From the cell containing the given text, extract its center point as [X, Y] coordinate. 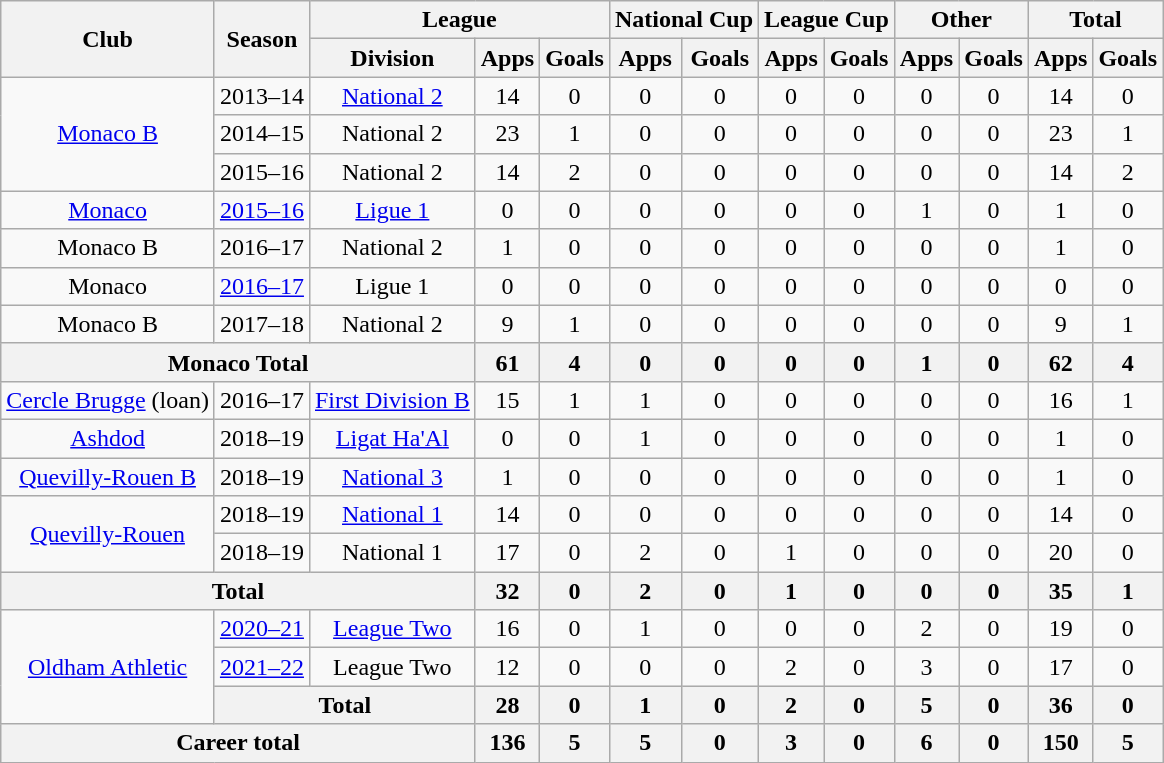
12 [507, 667]
28 [507, 705]
Ligat Ha'Al [392, 438]
Season [262, 39]
62 [1060, 362]
2017–18 [262, 324]
Cercle Brugge (loan) [108, 400]
Career total [238, 743]
League Cup [827, 20]
2014–15 [262, 134]
Quevilly-Rouen B [108, 477]
Other [961, 20]
National 3 [392, 477]
35 [1060, 591]
6 [926, 743]
2020–21 [262, 629]
20 [1060, 553]
32 [507, 591]
Division [392, 58]
15 [507, 400]
Ashdod [108, 438]
Monaco Total [238, 362]
League [459, 20]
61 [507, 362]
2013–14 [262, 96]
First Division B [392, 400]
2021–22 [262, 667]
Club [108, 39]
Quevilly-Rouen [108, 534]
19 [1060, 629]
136 [507, 743]
150 [1060, 743]
Oldham Athletic [108, 667]
National Cup [684, 20]
36 [1060, 705]
